Search for the cell housing the specified text and yield its [X, Y] center coordinate. 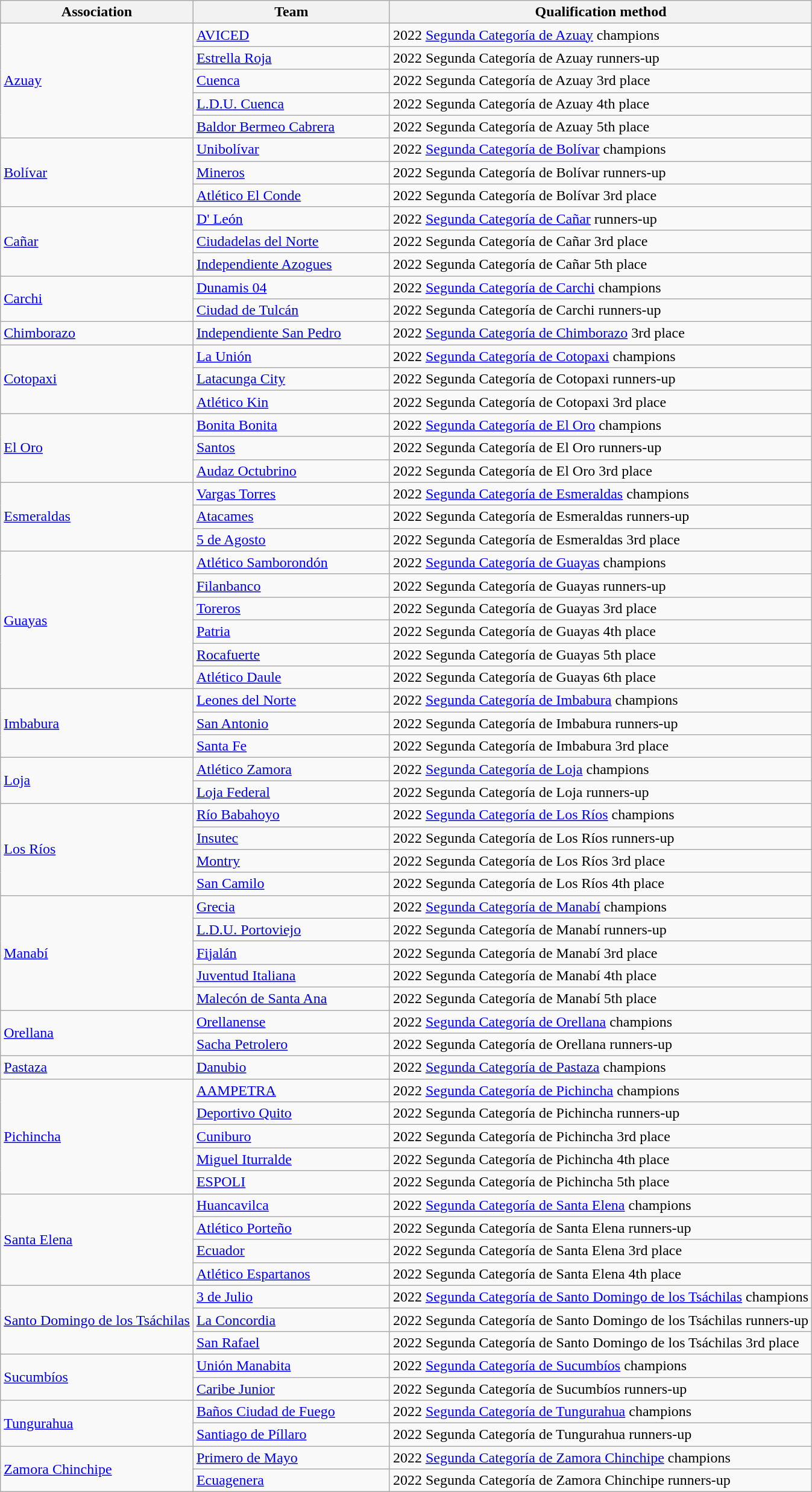
2022 Segunda Categoría de Los Ríos 4th place [600, 884]
Atlético Espartanos [291, 1274]
2022 Segunda Categoría de El Oro 3rd place [600, 471]
5 de Agosto [291, 540]
Atlético Kin [291, 402]
Pastaza [97, 1068]
2022 Segunda Categoría de Azuay 5th place [600, 127]
2022 Segunda Categoría de Pastaza champions [600, 1068]
Rocafuerte [291, 654]
Unibolívar [291, 150]
San Rafael [291, 1342]
Atacames [291, 517]
2022 Segunda Categoría de Guayas 6th place [600, 678]
2022 Segunda Categoría de Cotopaxi champions [600, 356]
AAMPETRA [291, 1091]
Cuenca [291, 81]
Sucumbíos [97, 1377]
2022 Segunda Categoría de Los Ríos runners-up [600, 838]
2022 Segunda Categoría de El Oro runners-up [600, 448]
Los Ríos [97, 849]
Santiago de Píllaro [291, 1435]
Audaz Octubrino [291, 471]
2022 Segunda Categoría de Esmeraldas 3rd place [600, 540]
Loja Federal [291, 792]
Mineros [291, 172]
Insutec [291, 838]
2022 Segunda Categoría de Guayas 5th place [600, 654]
2022 Segunda Categoría de Carchi runners-up [600, 310]
D' León [291, 218]
Fijalán [291, 952]
Carchi [97, 299]
Unión Manabita [291, 1365]
Santa Elena [97, 1239]
Atlético El Conde [291, 195]
3 de Julio [291, 1297]
2022 Segunda Categoría de Tungurahua champions [600, 1412]
Independiente San Pedro [291, 333]
2022 Segunda Categoría de Cotopaxi 3rd place [600, 402]
Estrella Roja [291, 58]
2022 Segunda Categoría de Pichincha 4th place [600, 1159]
2022 Segunda Categoría de Pichincha 3rd place [600, 1136]
Primero de Mayo [291, 1458]
2022 Segunda Categoría de Santa Elena runners-up [600, 1228]
Patria [291, 631]
2022 Segunda Categoría de El Oro champions [600, 425]
Atlético Daule [291, 678]
Santa Fe [291, 746]
2022 Segunda Categoría de Cotopaxi runners-up [600, 379]
Esmeraldas [97, 517]
2022 Segunda Categoría de Tungurahua runners-up [600, 1435]
2022 Segunda Categoría de Sucumbíos champions [600, 1365]
Baños Ciudad de Fuego [291, 1412]
Tungurahua [97, 1423]
2022 Segunda Categoría de Orellana runners-up [600, 1045]
2022 Segunda Categoría de Imbabura 3rd place [600, 746]
2022 Segunda Categoría de Azuay 3rd place [600, 81]
Huancavilca [291, 1205]
2022 Segunda Categoría de Esmeraldas runners-up [600, 517]
Sacha Petrolero [291, 1045]
Association [97, 12]
2022 Segunda Categoría de Pichincha 5th place [600, 1182]
Santos [291, 448]
2022 Segunda Categoría de Cañar 3rd place [600, 241]
Qualification method [600, 12]
Cañar [97, 241]
Orellanense [291, 1022]
AVICED [291, 35]
Chimborazo [97, 333]
La Unión [291, 356]
Malecón de Santa Ana [291, 998]
Ciudadelas del Norte [291, 241]
2022 Segunda Categoría de Santo Domingo de los Tsáchilas champions [600, 1297]
Montry [291, 861]
L.D.U. Cuenca [291, 104]
ESPOLI [291, 1182]
2022 Segunda Categoría de Cañar 5th place [600, 264]
Team [291, 12]
Bonita Bonita [291, 425]
Toreros [291, 608]
2022 Segunda Categoría de Guayas runners-up [600, 585]
San Camilo [291, 884]
2022 Segunda Categoría de Sucumbíos runners-up [600, 1388]
Azuay [97, 81]
Río Babahoyo [291, 815]
2022 Segunda Categoría de Chimborazo 3rd place [600, 333]
2022 Segunda Categoría de Pichincha champions [600, 1091]
L.D.U. Portoviejo [291, 930]
Guayas [97, 620]
Miguel Iturralde [291, 1159]
Bolívar [97, 172]
2022 Segunda Categoría de Manabí champions [600, 907]
Atlético Samborondón [291, 562]
Grecia [291, 907]
2022 Segunda Categoría de Esmeraldas champions [600, 494]
2022 Segunda Categoría de Los Ríos 3rd place [600, 861]
2022 Segunda Categoría de Azuay 4th place [600, 104]
2022 Segunda Categoría de Orellana champions [600, 1022]
Cotopaxi [97, 379]
2022 Segunda Categoría de Loja champions [600, 769]
2022 Segunda Categoría de Imbabura runners-up [600, 723]
Zamora Chinchipe [97, 1469]
Santo Domingo de los Tsáchilas [97, 1320]
Ciudad de Tulcán [291, 310]
Vargas Torres [291, 494]
2022 Segunda Categoría de Los Ríos champions [600, 815]
Orellana [97, 1033]
Danubio [291, 1068]
2022 Segunda Categoría de Santa Elena 3rd place [600, 1251]
La Concordia [291, 1320]
2022 Segunda Categoría de Guayas 4th place [600, 631]
2022 Segunda Categoría de Azuay runners-up [600, 58]
2022 Segunda Categoría de Santa Elena 4th place [600, 1274]
2022 Segunda Categoría de Manabí 5th place [600, 998]
2022 Segunda Categoría de Santo Domingo de los Tsáchilas runners-up [600, 1320]
2022 Segunda Categoría de Manabí runners-up [600, 930]
2022 Segunda Categoría de Guayas 3rd place [600, 608]
2022 Segunda Categoría de Manabí 3rd place [600, 952]
Latacunga City [291, 379]
Pichincha [97, 1136]
2022 Segunda Categoría de Bolívar 3rd place [600, 195]
2022 Segunda Categoría de Zamora Chinchipe champions [600, 1458]
2022 Segunda Categoría de Cañar runners-up [600, 218]
2022 Segunda Categoría de Loja runners-up [600, 792]
Atlético Zamora [291, 769]
2022 Segunda Categoría de Zamora Chinchipe runners-up [600, 1481]
2022 Segunda Categoría de Santa Elena champions [600, 1205]
Ecuador [291, 1251]
Leones del Norte [291, 700]
El Oro [97, 448]
2022 Segunda Categoría de Manabí 4th place [600, 975]
Juventud Italiana [291, 975]
Caribe Junior [291, 1388]
Filanbanco [291, 585]
Ecuagenera [291, 1481]
Cuniburo [291, 1136]
Manabí [97, 952]
2022 Segunda Categoría de Bolívar champions [600, 150]
San Antonio [291, 723]
2022 Segunda Categoría de Imbabura champions [600, 700]
Independiente Azogues [291, 264]
2022 Segunda Categoría de Bolívar runners-up [600, 172]
2022 Segunda Categoría de Azuay champions [600, 35]
Deportivo Quito [291, 1113]
Dunamis 04 [291, 288]
2022 Segunda Categoría de Santo Domingo de los Tsáchilas 3rd place [600, 1342]
Atlético Porteño [291, 1228]
2022 Segunda Categoría de Pichincha runners-up [600, 1113]
Imbabura [97, 723]
Loja [97, 781]
Baldor Bermeo Cabrera [291, 127]
2022 Segunda Categoría de Carchi champions [600, 288]
2022 Segunda Categoría de Guayas champions [600, 562]
